Identify which cell holds the provided text, then report its [X, Y] central coordinate. 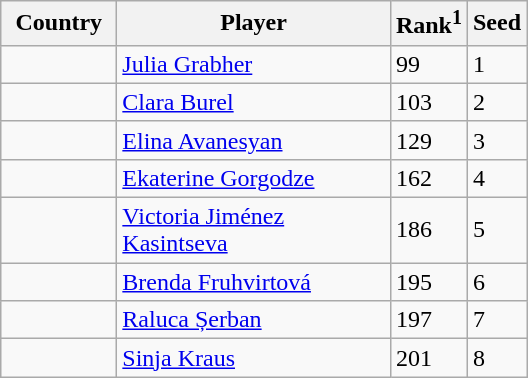
129 [428, 140]
Seed [496, 24]
Clara Burel [254, 102]
Brenda Fruhvirtová [254, 282]
162 [428, 178]
Victoria Jiménez Kasintseva [254, 230]
103 [428, 102]
7 [496, 320]
Player [254, 24]
Raluca Șerban [254, 320]
8 [496, 358]
99 [428, 64]
2 [496, 102]
186 [428, 230]
195 [428, 282]
1 [496, 64]
3 [496, 140]
Country [59, 24]
5 [496, 230]
4 [496, 178]
Julia Grabher [254, 64]
6 [496, 282]
Elina Avanesyan [254, 140]
Sinja Kraus [254, 358]
Ekaterine Gorgodze [254, 178]
Rank1 [428, 24]
201 [428, 358]
197 [428, 320]
